For the text-containing cell, return its midpoint in (x, y) coordinate format. 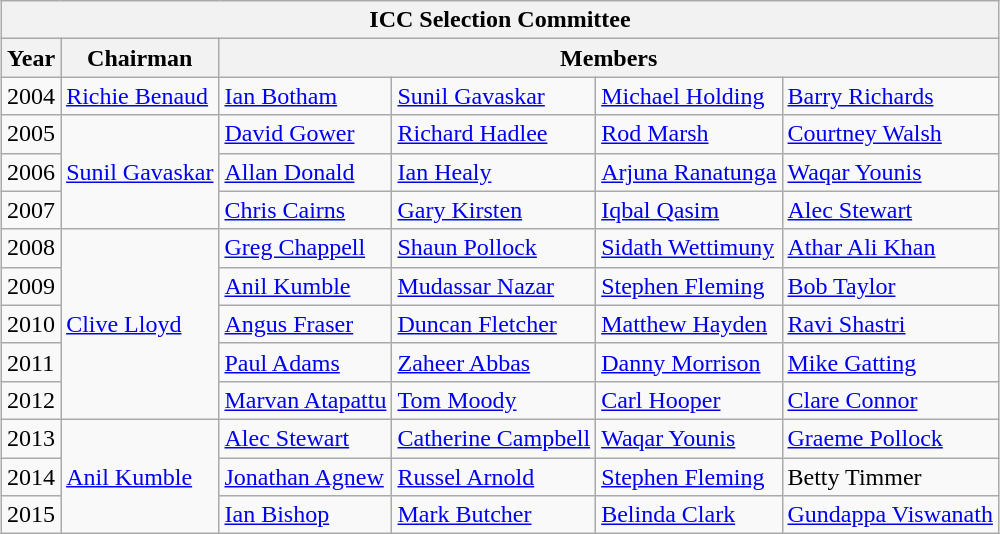
Year (32, 58)
Members (609, 58)
Betty Timmer (890, 477)
2005 (32, 134)
Arjuna Ranatunga (689, 172)
Greg Chappell (306, 248)
2007 (32, 210)
Tom Moody (494, 400)
2004 (32, 96)
Gary Kirsten (494, 210)
Courtney Walsh (890, 134)
2014 (32, 477)
David Gower (306, 134)
Chairman (140, 58)
Ian Bishop (306, 515)
Danny Morrison (689, 362)
Ravi Shastri (890, 324)
Shaun Pollock (494, 248)
Carl Hooper (689, 400)
Ian Botham (306, 96)
2011 (32, 362)
Jonathan Agnew (306, 477)
ICC Selection Committee (500, 20)
Chris Cairns (306, 210)
2010 (32, 324)
Zaheer Abbas (494, 362)
Clive Lloyd (140, 324)
Sidath Wettimuny (689, 248)
Bob Taylor (890, 286)
Paul Adams (306, 362)
Mike Gatting (890, 362)
Clare Connor (890, 400)
2013 (32, 438)
2006 (32, 172)
Catherine Campbell (494, 438)
Matthew Hayden (689, 324)
Duncan Fletcher (494, 324)
2009 (32, 286)
Mark Butcher (494, 515)
Marvan Atapattu (306, 400)
Mudassar Nazar (494, 286)
Iqbal Qasim (689, 210)
Michael Holding (689, 96)
Barry Richards (890, 96)
Richard Hadlee (494, 134)
Ian Healy (494, 172)
Gundappa Viswanath (890, 515)
Rod Marsh (689, 134)
Richie Benaud (140, 96)
Graeme Pollock (890, 438)
2012 (32, 400)
Athar Ali Khan (890, 248)
Angus Fraser (306, 324)
Belinda Clark (689, 515)
2008 (32, 248)
Russel Arnold (494, 477)
Allan Donald (306, 172)
2015 (32, 515)
